Locate the cell with the specified text and output its [x, y] center coordinate. 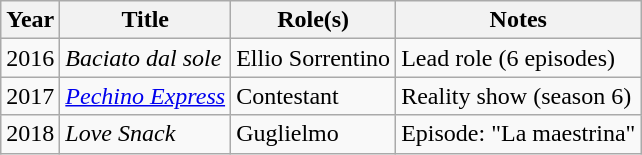
Ellio Sorrentino [314, 58]
Love Snack [146, 134]
2016 [30, 58]
Pechino Express [146, 96]
Baciato dal sole [146, 58]
Episode: "La maestrina" [518, 134]
Notes [518, 20]
Year [30, 20]
Lead role (6 episodes) [518, 58]
2017 [30, 96]
Reality show (season 6) [518, 96]
Guglielmo [314, 134]
Contestant [314, 96]
Role(s) [314, 20]
Title [146, 20]
2018 [30, 134]
